Determine the [x, y] coordinate at the center of the cell enclosing the given text.  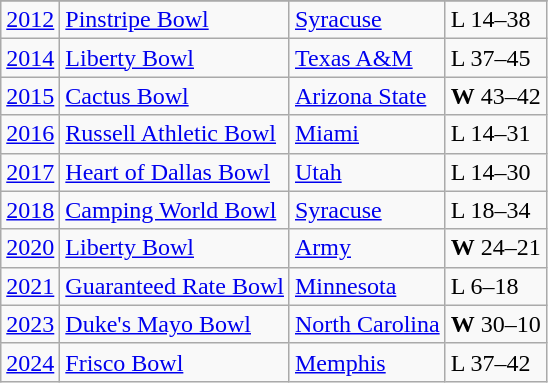
L 37–45 [496, 58]
Army [367, 248]
L 14–38 [496, 20]
Texas A&M [367, 58]
2021 [30, 286]
Arizona State [367, 96]
Pinstripe Bowl [175, 20]
Frisco Bowl [175, 362]
W 43–42 [496, 96]
Minnesota [367, 286]
2018 [30, 210]
L 37–42 [496, 362]
W 30–10 [496, 324]
Utah [367, 172]
Russell Athletic Bowl [175, 134]
Memphis [367, 362]
L 6–18 [496, 286]
W 24–21 [496, 248]
Heart of Dallas Bowl [175, 172]
Camping World Bowl [175, 210]
Duke's Mayo Bowl [175, 324]
L 14–31 [496, 134]
2023 [30, 324]
2012 [30, 20]
2024 [30, 362]
2014 [30, 58]
L 14–30 [496, 172]
2020 [30, 248]
2017 [30, 172]
2015 [30, 96]
Cactus Bowl [175, 96]
Miami [367, 134]
Guaranteed Rate Bowl [175, 286]
L 18–34 [496, 210]
2016 [30, 134]
North Carolina [367, 324]
